Find where the given text appears and provide that cell's center as [X, Y] coordinate. 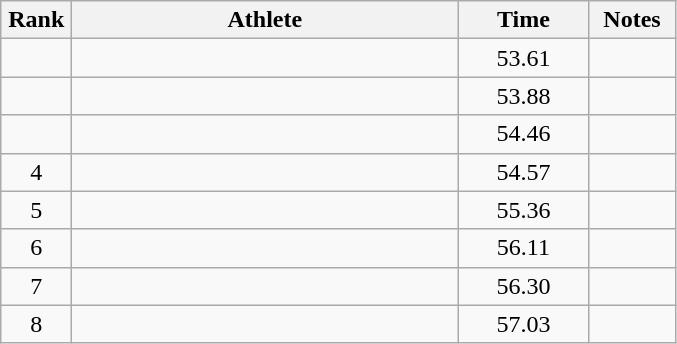
6 [36, 248]
56.30 [524, 286]
56.11 [524, 248]
Notes [632, 20]
Time [524, 20]
53.61 [524, 58]
55.36 [524, 210]
Athlete [265, 20]
8 [36, 324]
Rank [36, 20]
54.57 [524, 172]
57.03 [524, 324]
54.46 [524, 134]
5 [36, 210]
7 [36, 286]
53.88 [524, 96]
4 [36, 172]
